Find where the given text appears and provide that cell's center as (X, Y) coordinate. 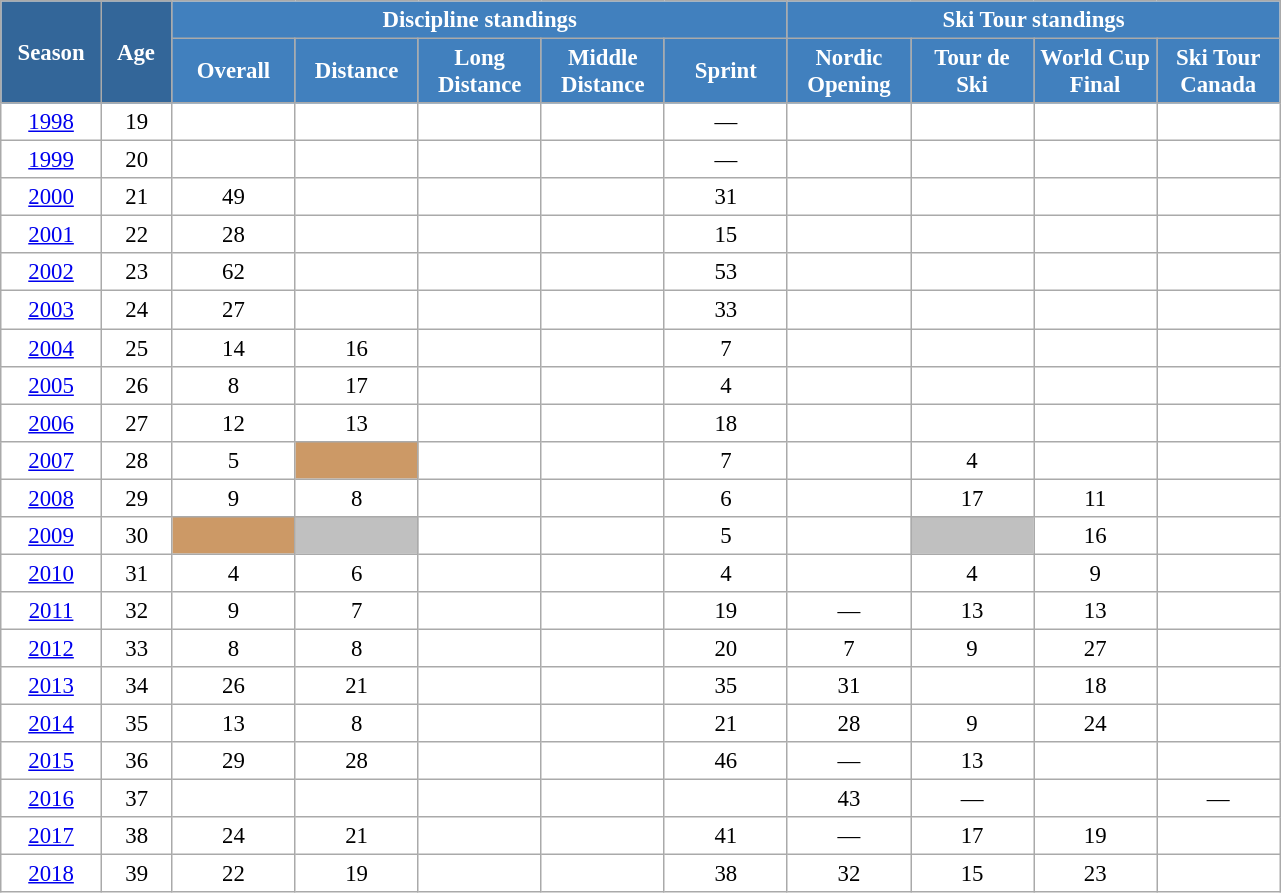
2003 (52, 310)
25 (136, 348)
2006 (52, 423)
30 (136, 536)
Sprint (726, 72)
37 (136, 799)
Ski Tour standings (1033, 20)
2007 (52, 460)
36 (136, 761)
Distance (356, 72)
2017 (52, 836)
Overall (234, 72)
Season (52, 52)
2008 (52, 498)
2015 (52, 761)
49 (234, 197)
2002 (52, 273)
World CupFinal (1096, 72)
53 (726, 273)
Middle Distance (602, 72)
2001 (52, 235)
2012 (52, 648)
43 (848, 799)
2009 (52, 536)
Tour deSki (972, 72)
Long Distance (480, 72)
2010 (52, 573)
Discipline standings (480, 20)
2011 (52, 611)
12 (234, 423)
46 (726, 761)
2016 (52, 799)
NordicOpening (848, 72)
2018 (52, 874)
Ski TourCanada (1218, 72)
62 (234, 273)
2000 (52, 197)
2004 (52, 348)
2005 (52, 385)
41 (726, 836)
39 (136, 874)
11 (1096, 498)
Age (136, 52)
34 (136, 686)
14 (234, 348)
1998 (52, 122)
2013 (52, 686)
2014 (52, 724)
1999 (52, 160)
